Output the [x, y] coordinate of the center of the cell containing the given text.  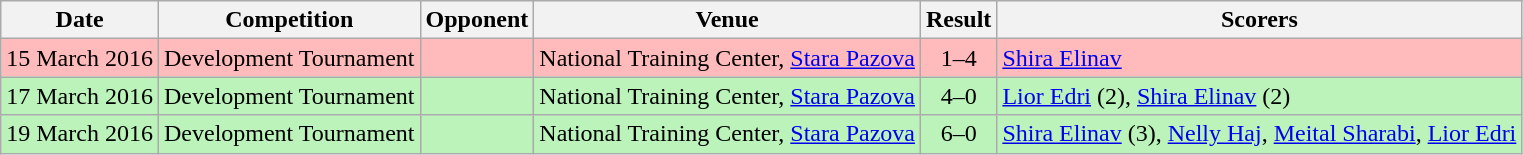
6–0 [958, 134]
Shira Elinav [1260, 58]
Lior Edri (2), Shira Elinav (2) [1260, 96]
Opponent [477, 20]
1–4 [958, 58]
Date [80, 20]
19 March 2016 [80, 134]
15 March 2016 [80, 58]
Scorers [1260, 20]
Result [958, 20]
Shira Elinav (3), Nelly Haj, Meital Sharabi, Lior Edri [1260, 134]
Venue [728, 20]
4–0 [958, 96]
17 March 2016 [80, 96]
Competition [289, 20]
